Capture the cell that displays the provided text and extract its (X, Y) central coordinate. 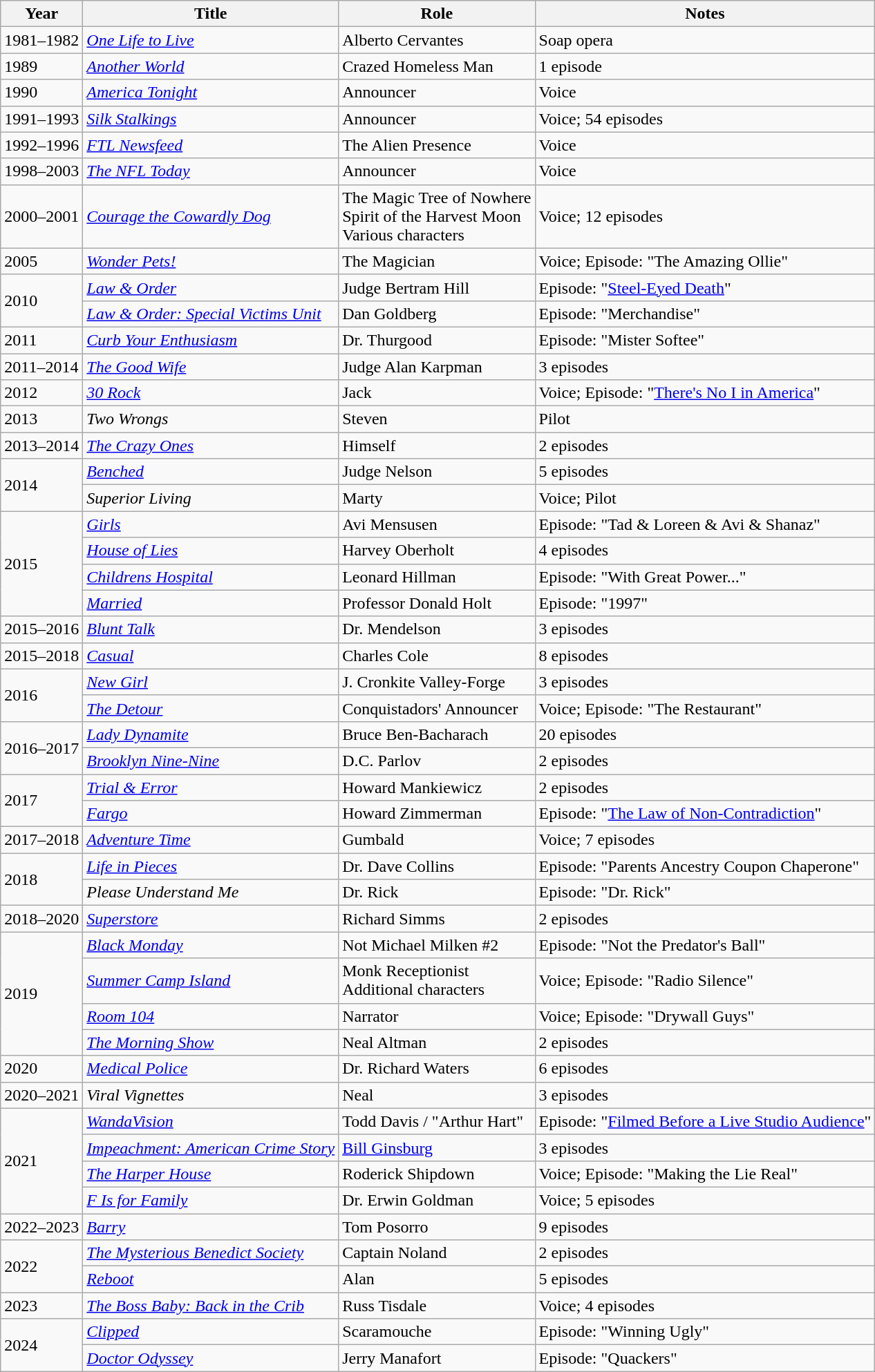
Superstore (211, 919)
Episode: "Steel-Eyed Death" (705, 287)
Charles Cole (437, 656)
2010 (41, 301)
2022 (41, 1266)
2015–2016 (41, 629)
2012 (41, 393)
Episode: "Quackers" (705, 1358)
Dr. Rick (437, 893)
Todd Davis / "Arthur Hart" (437, 1121)
2011–2014 (41, 367)
Voice; 5 episodes (705, 1200)
Himself (437, 446)
Casual (211, 656)
Richard Simms (437, 919)
Benched (211, 472)
One Life to Live (211, 40)
Viral Vignettes (211, 1095)
The Morning Show (211, 1042)
Episode: "Filmed Before a Live Studio Audience" (705, 1121)
2018–2020 (41, 919)
Two Wrongs (211, 419)
Scaramouche (437, 1332)
Episode: "Winning Ugly" (705, 1332)
The Harper House (211, 1174)
Childrens Hospital (211, 577)
Episode: "The Law of Non-Contradiction" (705, 814)
Episode: "Tad & Loreen & Avi & Shanaz" (705, 524)
Clipped (211, 1332)
Howard Mankiewicz (437, 787)
Voice; 4 episodes (705, 1306)
Adventure Time (211, 840)
Harvey Oberholt (437, 551)
2020 (41, 1069)
Episode: "Mister Softee" (705, 340)
Barry (211, 1226)
Voice; 12 episodes (705, 216)
Impeachment: American Crime Story (211, 1147)
1998–2003 (41, 171)
Judge Bertram Hill (437, 287)
Monk ReceptionistAdditional characters (437, 981)
Voice; Episode: "Making the Lie Real" (705, 1174)
Voice; Episode: "There's No I in America" (705, 393)
Married (211, 603)
4 episodes (705, 551)
The Boss Baby: Back in the Crib (211, 1306)
2014 (41, 485)
Avi Mensusen (437, 524)
Alberto Cervantes (437, 40)
House of Lies (211, 551)
20 episodes (705, 734)
2021 (41, 1161)
Steven (437, 419)
Notes (705, 14)
Howard Zimmerman (437, 814)
Dr. Thurgood (437, 340)
2013–2014 (41, 446)
Dr. Richard Waters (437, 1069)
Medical Police (211, 1069)
2016 (41, 695)
2023 (41, 1306)
Another World (211, 66)
Life in Pieces (211, 866)
2016–2017 (41, 747)
Pilot (705, 419)
America Tonight (211, 93)
2015–2018 (41, 656)
Role (437, 14)
Episode: "1997" (705, 603)
2015 (41, 564)
Bruce Ben-Bacharach (437, 734)
Blunt Talk (211, 629)
Law & Order (211, 287)
Law & Order: Special Victims Unit (211, 314)
Fargo (211, 814)
Doctor Odyssey (211, 1358)
1991–1993 (41, 119)
Neal (437, 1095)
8 episodes (705, 656)
Voice; Episode: "The Restaurant" (705, 708)
Roderick Shipdown (437, 1174)
Wonder Pets! (211, 261)
J. Cronkite Valley-Forge (437, 682)
Brooklyn Nine-Nine (211, 761)
Alan (437, 1279)
The Crazy Ones (211, 446)
2000–2001 (41, 216)
6 episodes (705, 1069)
1989 (41, 66)
Year (41, 14)
1981–1982 (41, 40)
Narrator (437, 1016)
The Alien Presence (437, 145)
Girls (211, 524)
1992–1996 (41, 145)
D.C. Parlov (437, 761)
Crazed Homeless Man (437, 66)
Not Michael Milken #2 (437, 945)
Silk Stalkings (211, 119)
Episode: "Not the Predator's Ball" (705, 945)
Courage the Cowardly Dog (211, 216)
Trial & Error (211, 787)
Reboot (211, 1279)
Jerry Manafort (437, 1358)
1 episode (705, 66)
2017–2018 (41, 840)
Soap opera (705, 40)
The Magic Tree of NowhereSpirit of the Harvest MoonVarious characters (437, 216)
The NFL Today (211, 171)
2005 (41, 261)
The Good Wife (211, 367)
Dan Goldberg (437, 314)
Captain Noland (437, 1253)
Please Understand Me (211, 893)
Tom Posorro (437, 1226)
Episode: "Parents Ancestry Coupon Chaperone" (705, 866)
Curb Your Enthusiasm (211, 340)
2020–2021 (41, 1095)
Voice; Episode: "Radio Silence" (705, 981)
Bill Ginsburg (437, 1147)
Dr. Erwin Goldman (437, 1200)
1990 (41, 93)
Voice; 7 episodes (705, 840)
Professor Donald Holt (437, 603)
Dr. Dave Collins (437, 866)
Voice; Pilot (705, 498)
Neal Altman (437, 1042)
Judge Alan Karpman (437, 367)
Title (211, 14)
Conquistadors' Announcer (437, 708)
Leonard Hillman (437, 577)
2013 (41, 419)
2022–2023 (41, 1226)
Russ Tisdale (437, 1306)
Gumbald (437, 840)
Episode: "Merchandise" (705, 314)
F Is for Family (211, 1200)
2011 (41, 340)
Voice; Episode: "Drywall Guys" (705, 1016)
Dr. Mendelson (437, 629)
Lady Dynamite (211, 734)
Summer Camp Island (211, 981)
Voice; Episode: "The Amazing Ollie" (705, 261)
2017 (41, 800)
Marty (437, 498)
The Mysterious Benedict Society (211, 1253)
Room 104 (211, 1016)
Judge Nelson (437, 472)
Superior Living (211, 498)
New Girl (211, 682)
Episode: "Dr. Rick" (705, 893)
Jack (437, 393)
The Detour (211, 708)
2019 (41, 993)
Black Monday (211, 945)
2018 (41, 879)
2024 (41, 1345)
FTL Newsfeed (211, 145)
WandaVision (211, 1121)
Voice; 54 episodes (705, 119)
The Magician (437, 261)
Episode: "With Great Power..." (705, 577)
30 Rock (211, 393)
9 episodes (705, 1226)
